Scan for the cell matching the given text and deliver its (X, Y) coordinate at center. 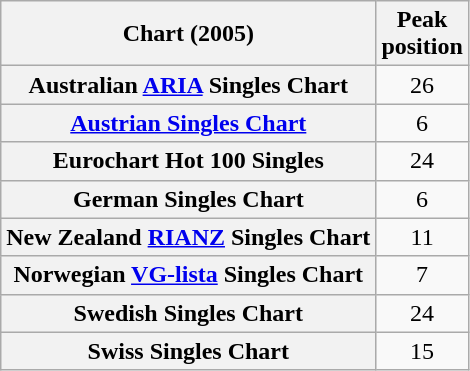
German Singles Chart (188, 199)
New Zealand RIANZ Singles Chart (188, 237)
7 (422, 275)
Swiss Singles Chart (188, 351)
Australian ARIA Singles Chart (188, 85)
Swedish Singles Chart (188, 313)
Eurochart Hot 100 Singles (188, 161)
Peakposition (422, 34)
Austrian Singles Chart (188, 123)
Norwegian VG-lista Singles Chart (188, 275)
15 (422, 351)
Chart (2005) (188, 34)
11 (422, 237)
26 (422, 85)
